Search for the cell housing the specified text and yield its [X, Y] center coordinate. 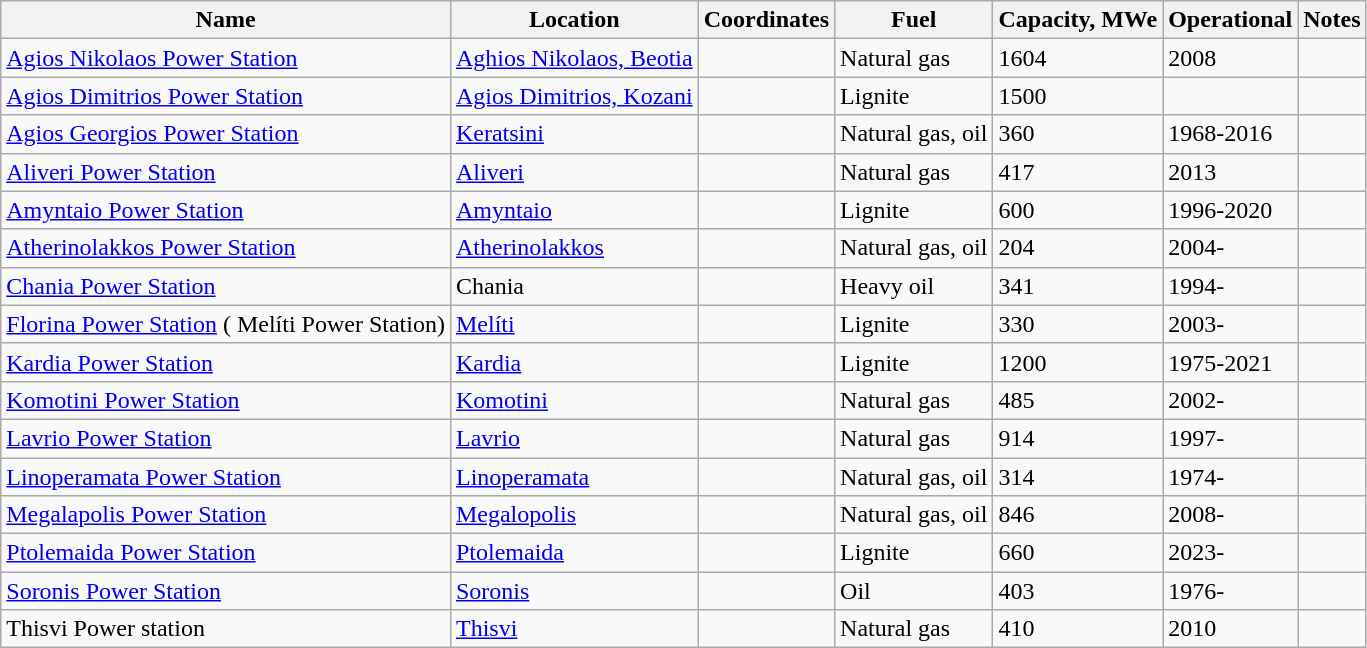
403 [1078, 591]
2008- [1230, 515]
2013 [1230, 172]
Agios Dimitrios, Kozani [574, 96]
Kardia [574, 362]
Chania Power Station [226, 286]
Melíti [574, 324]
Komotini Power Station [226, 400]
Lavrio [574, 438]
1975-2021 [1230, 362]
Coordinates [766, 20]
1500 [1078, 96]
Fuel [914, 20]
Capacity, MWe [1078, 20]
Agios Dimitrios Power Station [226, 96]
2004- [1230, 248]
Lavrio Power Station [226, 438]
Operational [1230, 20]
Amyntaio [574, 210]
Aghios Nikolaos, Beotia [574, 58]
Komotini [574, 400]
Kardia Power Station [226, 362]
Linoperamata [574, 477]
Amyntaio Power Station [226, 210]
600 [1078, 210]
1974- [1230, 477]
410 [1078, 629]
Keratsini [574, 134]
Chania [574, 286]
2002- [1230, 400]
314 [1078, 477]
Oil [914, 591]
Megalopolis [574, 515]
1968-2016 [1230, 134]
Heavy oil [914, 286]
Atherinolakkos Power Station [226, 248]
846 [1078, 515]
Ptolemaida [574, 553]
Name [226, 20]
204 [1078, 248]
2008 [1230, 58]
2010 [1230, 629]
Aliveri Power Station [226, 172]
Atherinolakkos [574, 248]
1996-2020 [1230, 210]
Location [574, 20]
360 [1078, 134]
485 [1078, 400]
Agios Nikolaos Power Station [226, 58]
Agios Georgios Power Station [226, 134]
Soronis Power Station [226, 591]
330 [1078, 324]
1604 [1078, 58]
914 [1078, 438]
Megalapolis Power Station [226, 515]
660 [1078, 553]
Florina Power Station ( Melíti Power Station) [226, 324]
Notes [1332, 20]
2023- [1230, 553]
Soronis [574, 591]
417 [1078, 172]
1997- [1230, 438]
1200 [1078, 362]
2003- [1230, 324]
Ptolemaida Power Station [226, 553]
1976- [1230, 591]
1994- [1230, 286]
Thisvi [574, 629]
341 [1078, 286]
Aliveri [574, 172]
Linoperamata Power Station [226, 477]
Thisvi Power station [226, 629]
